Output the (x, y) coordinate of the center of the cell containing the given text.  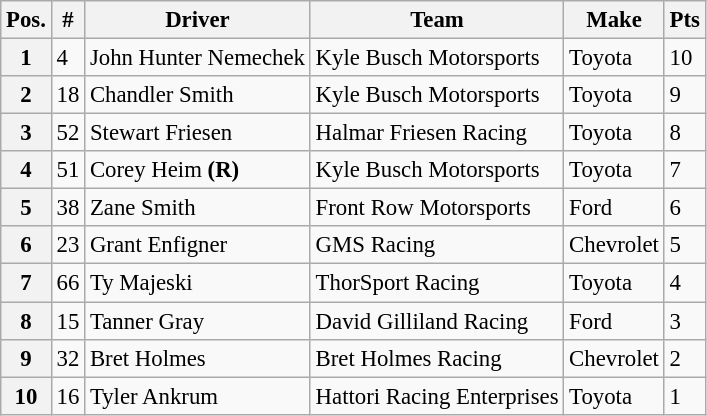
John Hunter Nemechek (198, 58)
18 (68, 95)
# (68, 20)
Halmar Friesen Racing (437, 133)
Team (437, 20)
Chandler Smith (198, 95)
ThorSport Racing (437, 283)
Make (614, 20)
Zane Smith (198, 208)
Driver (198, 20)
GMS Racing (437, 245)
Pos. (26, 20)
Bret Holmes Racing (437, 358)
23 (68, 245)
16 (68, 396)
Corey Heim (R) (198, 170)
32 (68, 358)
Ty Majeski (198, 283)
51 (68, 170)
52 (68, 133)
Tanner Gray (198, 321)
38 (68, 208)
Grant Enfigner (198, 245)
Bret Holmes (198, 358)
Stewart Friesen (198, 133)
Hattori Racing Enterprises (437, 396)
Front Row Motorsports (437, 208)
David Gilliland Racing (437, 321)
Tyler Ankrum (198, 396)
66 (68, 283)
15 (68, 321)
Pts (684, 20)
